Provide the [x, y] coordinate of the cell's center where the given text is located.  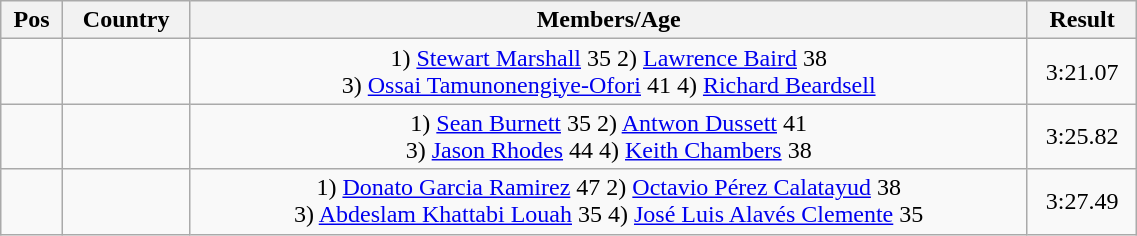
3:25.82 [1082, 136]
1) Stewart Marshall 35 2) Lawrence Baird 38 3) Ossai Tamunonengiye-Ofori 41 4) Richard Beardsell [608, 72]
3:27.49 [1082, 202]
Result [1082, 20]
1) Sean Burnett 35 2) Antwon Dussett 413) Jason Rhodes 44 4) Keith Chambers 38 [608, 136]
Members/Age [608, 20]
Country [126, 20]
3:21.07 [1082, 72]
1) Donato Garcia Ramirez 47 2) Octavio Pérez Calatayud 383) Abdeslam Khattabi Louah 35 4) José Luis Alavés Clemente 35 [608, 202]
Pos [32, 20]
